Return the (X, Y) coordinate for the center point of the cell that contains the specified text.  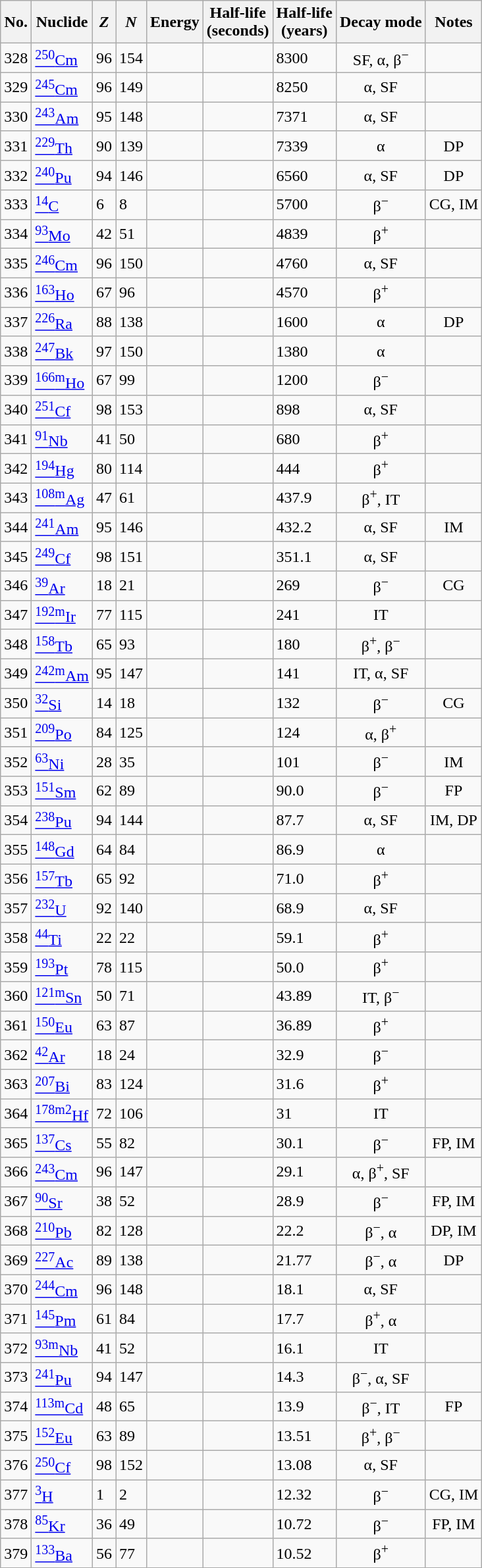
341 (16, 440)
14 (104, 703)
358 (16, 937)
Z (104, 22)
43.89 (304, 996)
8300 (304, 58)
68.9 (304, 908)
10.52 (304, 1553)
373 (16, 1378)
349 (16, 674)
340 (16, 409)
348 (16, 645)
88 (104, 322)
42Ar (62, 1055)
14.3 (304, 1378)
151 (132, 557)
357 (16, 908)
97 (104, 351)
209Po (62, 733)
210Pb (62, 1230)
432.2 (304, 528)
35 (132, 762)
32.9 (304, 1055)
91Nb (62, 440)
335 (16, 263)
243Am (62, 117)
680 (304, 440)
DP, IM (454, 1230)
55 (104, 1142)
241 (304, 615)
28 (104, 762)
346 (16, 586)
227Ac (62, 1261)
101 (304, 762)
1200 (304, 380)
242mAm (62, 674)
62 (104, 791)
13.08 (304, 1465)
180 (304, 645)
47 (104, 497)
178m2Hf (62, 1113)
29.1 (304, 1173)
269 (304, 586)
379 (16, 1553)
163Ho (62, 292)
367 (16, 1201)
139 (132, 146)
898 (304, 409)
83 (104, 1084)
369 (16, 1261)
207Bi (62, 1084)
154 (132, 58)
338 (16, 351)
437.9 (304, 497)
Decay mode (381, 22)
377 (16, 1495)
125 (132, 733)
31 (304, 1113)
56 (104, 1553)
247Bk (62, 351)
1 (104, 1495)
249Cf (62, 557)
366 (16, 1173)
β−, α, SF (381, 1378)
Half-life(seconds) (238, 22)
30.1 (304, 1142)
157Tb (62, 879)
330 (16, 117)
238Pu (62, 820)
51 (132, 234)
24 (132, 1055)
250Cf (62, 1465)
240Pu (62, 175)
108mAg (62, 497)
334 (16, 234)
18.1 (304, 1290)
10.72 (304, 1524)
359 (16, 967)
90Sr (62, 1201)
352 (16, 762)
376 (16, 1465)
49 (132, 1524)
351 (16, 733)
141 (304, 674)
251Cf (62, 409)
166mHo (62, 380)
226Ra (62, 322)
12.32 (304, 1495)
α, β+ (381, 733)
140 (132, 908)
353 (16, 791)
93mNb (62, 1348)
350 (16, 703)
362 (16, 1055)
16.1 (304, 1348)
241Pu (62, 1378)
4760 (304, 263)
71 (132, 996)
137Cs (62, 1142)
344 (16, 528)
72 (104, 1113)
99 (132, 380)
1380 (304, 351)
193Pt (62, 967)
IM, DP (454, 820)
Nuclide (62, 22)
90.0 (304, 791)
151Sm (62, 791)
Notes (454, 22)
N (132, 22)
368 (16, 1230)
149 (132, 87)
8250 (304, 87)
39Ar (62, 586)
Energy (175, 22)
371 (16, 1319)
121mSn (62, 996)
343 (16, 497)
6560 (304, 175)
364 (16, 1113)
44Ti (62, 937)
5700 (304, 205)
38 (104, 1201)
31.6 (304, 1084)
150Eu (62, 1025)
152Eu (62, 1436)
IT, β− (381, 996)
328 (16, 58)
93 (132, 645)
363 (16, 1084)
87 (132, 1025)
158Tb (62, 645)
IT, α, SF (381, 674)
243Cm (62, 1173)
Half-life(years) (304, 22)
90 (104, 146)
21 (132, 586)
372 (16, 1348)
21.77 (304, 1261)
153 (132, 409)
250Cm (62, 58)
132 (304, 703)
360 (16, 996)
β+, α (381, 1319)
71.0 (304, 879)
244Cm (62, 1290)
329 (16, 87)
50.0 (304, 967)
133Ba (62, 1553)
63Ni (62, 762)
7371 (304, 117)
β−, IT (381, 1407)
347 (16, 615)
152 (132, 1465)
355 (16, 850)
342 (16, 468)
7339 (304, 146)
α, β+, SF (381, 1173)
351.1 (304, 557)
374 (16, 1407)
β+, IT (381, 497)
3H (62, 1495)
339 (16, 380)
332 (16, 175)
14C (62, 205)
42 (104, 234)
1600 (304, 322)
333 (16, 205)
378 (16, 1524)
229Th (62, 146)
13.51 (304, 1436)
148Gd (62, 850)
345 (16, 557)
365 (16, 1142)
361 (16, 1025)
232U (62, 908)
337 (16, 322)
28.9 (304, 1201)
4839 (304, 234)
86.9 (304, 850)
4570 (304, 292)
113mCd (62, 1407)
48 (104, 1407)
241Am (62, 528)
8 (132, 205)
59.1 (304, 937)
444 (304, 468)
No. (16, 22)
SF, α, β− (381, 58)
17.7 (304, 1319)
245Cm (62, 87)
36 (104, 1524)
144 (132, 820)
356 (16, 879)
194Hg (62, 468)
85Kr (62, 1524)
80 (104, 468)
336 (16, 292)
87.7 (304, 820)
114 (132, 468)
93Mo (62, 234)
331 (16, 146)
370 (16, 1290)
32Si (62, 703)
145Pm (62, 1319)
22.2 (304, 1230)
192mIr (62, 615)
375 (16, 1436)
106 (132, 1113)
354 (16, 820)
13.9 (304, 1407)
36.89 (304, 1025)
246Cm (62, 263)
6 (104, 205)
2 (132, 1495)
64 (104, 850)
128 (132, 1230)
78 (104, 967)
